Detect which cell encompasses the target text, then output its (x, y) center coordinate. 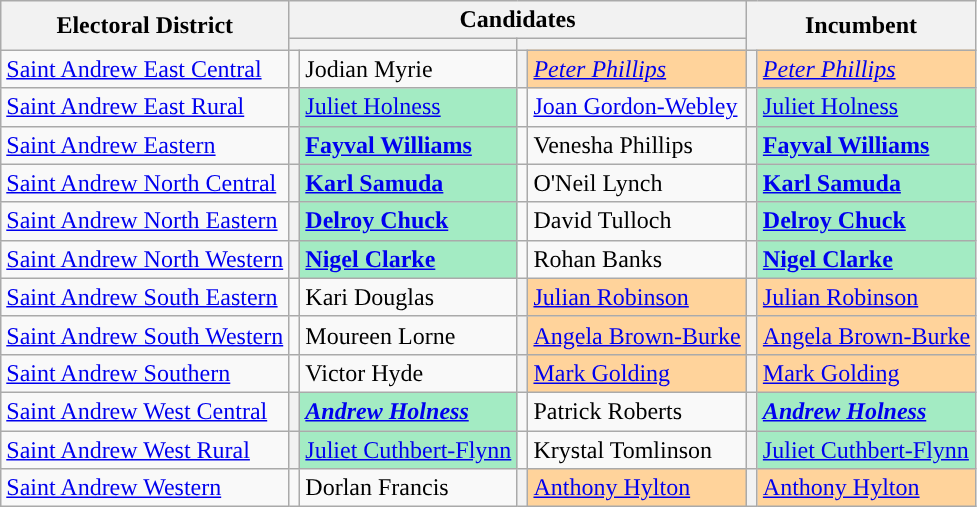
Rohan Banks (637, 259)
Jodian Myrie (408, 69)
Patrick Roberts (637, 411)
David Tulloch (637, 221)
Saint Andrew East Rural (145, 107)
Moureen Lorne (408, 335)
Saint Andrew North Western (145, 259)
Electoral District (145, 26)
Saint Andrew North Central (145, 183)
Venesha Phillips (637, 145)
Saint Andrew West Rural (145, 449)
Saint Andrew Southern (145, 373)
Krystal Tomlinson (637, 449)
Saint Andrew North Eastern (145, 221)
Saint Andrew South Eastern (145, 297)
Saint Andrew West Central (145, 411)
Kari Douglas (408, 297)
Dorlan Francis (408, 488)
Victor Hyde (408, 373)
Saint Andrew Eastern (145, 145)
O'Neil Lynch (637, 183)
Incumbent (860, 26)
Saint Andrew East Central (145, 69)
Candidates (518, 20)
Joan Gordon-Webley (637, 107)
Saint Andrew South Western (145, 335)
Saint Andrew Western (145, 488)
